Pinpoint the cell where the given text exists, returning its (x, y) midpoint coordinate. 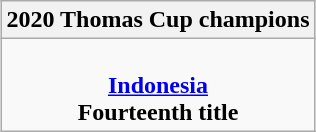
2020 Thomas Cup champions (158, 20)
Indonesia Fourteenth title (158, 85)
